Capture the cell that displays the provided text and extract its (x, y) central coordinate. 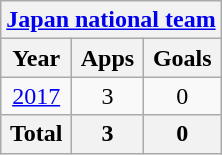
2017 (36, 96)
Apps (108, 58)
Total (36, 134)
Goals (182, 58)
Japan national team (111, 20)
Year (36, 58)
